Scan for the cell matching the given text and deliver its [X, Y] coordinate at center. 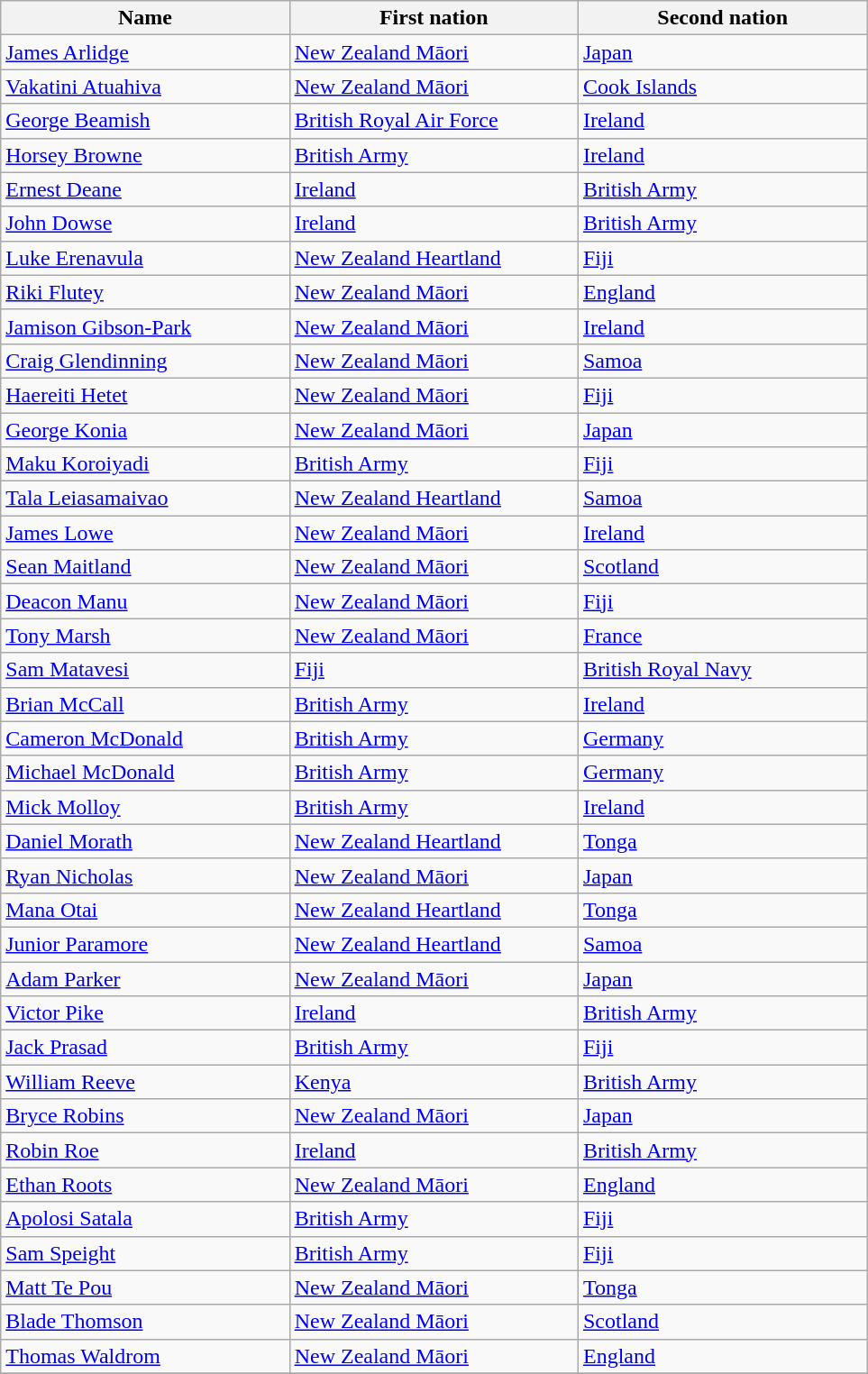
Daniel Morath [145, 841]
Horsey Browne [145, 155]
Blade Thomson [145, 1322]
Luke Erenavula [145, 258]
Michael McDonald [145, 773]
William Reeve [145, 1082]
Ryan Nicholas [145, 875]
Craig Glendinning [145, 361]
Jack Prasad [145, 1048]
Mick Molloy [145, 807]
Haereiti Hetet [145, 395]
Ernest Deane [145, 189]
John Dowse [145, 224]
Adam Parker [145, 978]
France [722, 636]
Sam Speight [145, 1253]
Maku Koroiyadi [145, 464]
Cook Islands [722, 87]
British Royal Navy [722, 670]
Kenya [434, 1082]
James Lowe [145, 533]
British Royal Air Force [434, 121]
Cameron McDonald [145, 738]
Ethan Roots [145, 1185]
Bryce Robins [145, 1116]
Tala Leiasamaivao [145, 499]
Vakatini Atuahiva [145, 87]
Second nation [722, 18]
George Konia [145, 430]
James Arlidge [145, 52]
Robin Roe [145, 1150]
First nation [434, 18]
Sean Maitland [145, 567]
Junior Paramore [145, 944]
Sam Matavesi [145, 670]
Mana Otai [145, 910]
George Beamish [145, 121]
Name [145, 18]
Deacon Manu [145, 601]
Matt Te Pou [145, 1287]
Riki Flutey [145, 292]
Brian McCall [145, 704]
Thomas Waldrom [145, 1356]
Apolosi Satala [145, 1219]
Jamison Gibson-Park [145, 326]
Tony Marsh [145, 636]
Victor Pike [145, 1013]
